Pinpoint the cell where the given text exists, returning its (X, Y) midpoint coordinate. 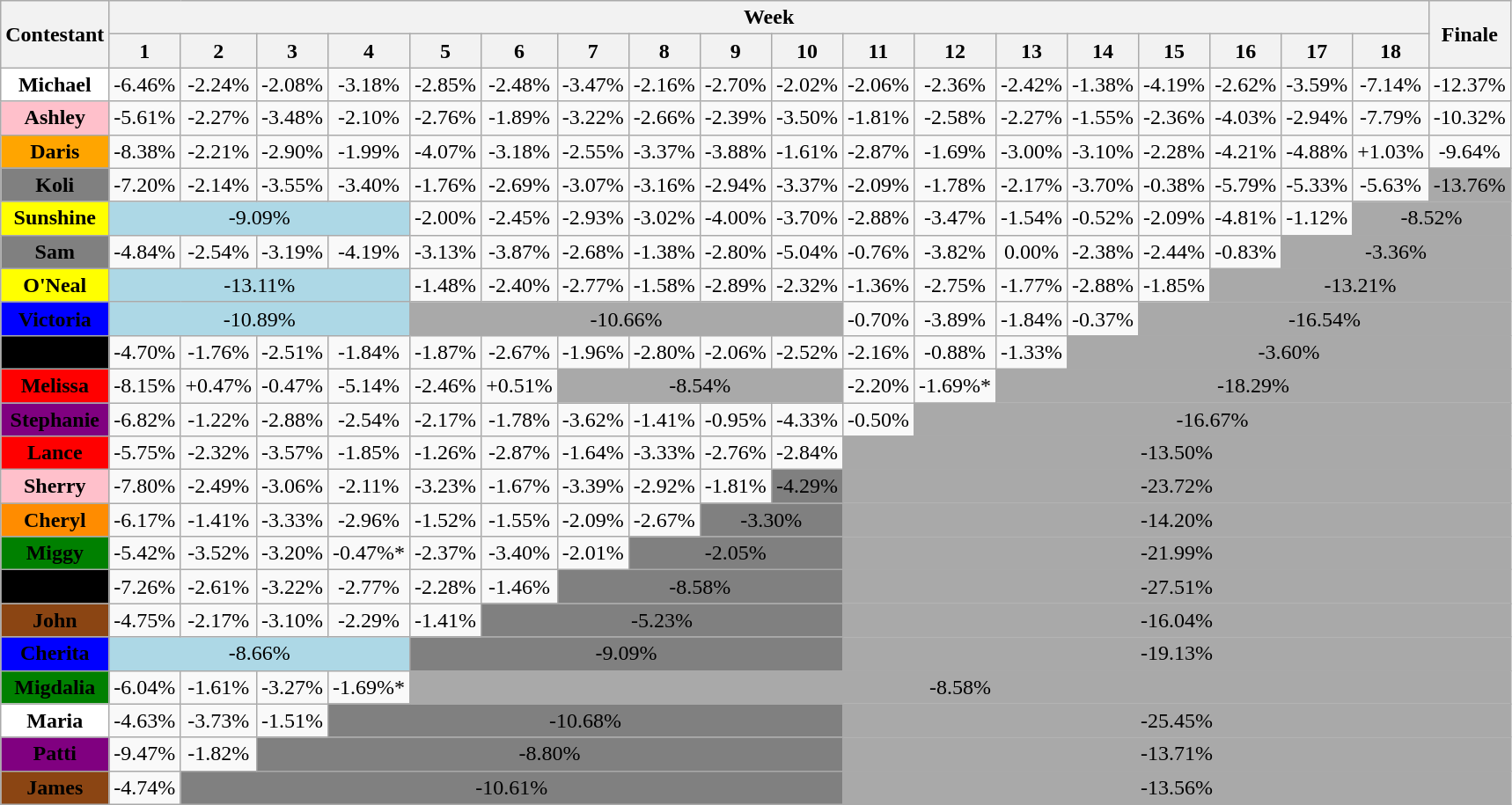
-1.48% (445, 285)
Contestant (55, 34)
-16.67% (1212, 420)
Melissa (55, 385)
-25.45% (1176, 721)
-5.42% (144, 553)
-4.21% (1246, 151)
-16.04% (1176, 620)
-1.64% (593, 453)
Patti (55, 754)
-3.16% (664, 185)
-2.49% (218, 487)
Maria (55, 721)
15 (1174, 51)
Andrea (55, 352)
-10.68% (586, 721)
-23.72% (1176, 487)
-2.55% (593, 151)
Week (769, 18)
-0.95% (736, 420)
-4.63% (144, 721)
-2.51% (292, 352)
-1.54% (1031, 218)
+0.51% (519, 385)
-5.61% (144, 118)
14 (1104, 51)
-2.20% (878, 385)
-2.93% (593, 218)
Finale (1470, 34)
-3.88% (736, 151)
-2.84% (806, 453)
-1.89% (519, 118)
-2.70% (736, 84)
Sunshine (55, 218)
-4.03% (1246, 118)
-1.26% (445, 453)
-0.88% (954, 352)
+1.03% (1391, 151)
7 (593, 51)
-2.45% (519, 218)
-3.30% (771, 520)
-9.47% (144, 754)
-3.06% (292, 487)
-4.84% (144, 252)
Ashley (55, 118)
-13.21% (1361, 285)
-4.70% (144, 352)
-0.83% (1246, 252)
1 (144, 51)
12 (954, 51)
-1.77% (1031, 285)
-2.52% (806, 352)
-2.62% (1246, 84)
Victoria (55, 318)
-8.38% (144, 151)
-3.87% (519, 252)
-2.10% (370, 118)
-2.69% (519, 185)
Sam (55, 252)
-2.66% (664, 118)
-2.05% (736, 553)
-4.75% (144, 620)
-2.02% (806, 84)
5 (445, 51)
-5.75% (144, 453)
-3.07% (593, 185)
-6.46% (144, 84)
-5.23% (662, 620)
6 (519, 51)
18 (1391, 51)
-13.71% (1176, 754)
-8.52% (1432, 218)
-4.33% (806, 420)
-0.50% (878, 420)
0.00% (1031, 252)
-2.92% (664, 487)
-2.46% (445, 385)
-0.47% (292, 385)
-3.19% (292, 252)
-0.37% (1104, 318)
-1.87% (445, 352)
-8.66% (260, 654)
-10.61% (512, 787)
-1.22% (218, 420)
-19.13% (1176, 654)
-1.82% (218, 754)
-5.14% (370, 385)
-1.46% (519, 587)
-5.04% (806, 252)
-6.17% (144, 520)
-9.64% (1470, 151)
17 (1317, 51)
-1.67% (519, 487)
Michael (55, 84)
-3.27% (292, 687)
-3.00% (1031, 151)
-7.26% (144, 587)
-13.56% (1176, 787)
-3.50% (806, 118)
-2.61% (218, 587)
Cherita (55, 654)
-7.20% (144, 185)
Miggy (55, 553)
John (55, 620)
-5.63% (1391, 185)
-0.47%* (370, 553)
-3.82% (954, 252)
-2.14% (218, 185)
-6.04% (144, 687)
-1.12% (1317, 218)
-13.11% (260, 285)
Daris (55, 151)
-2.00% (445, 218)
-3.20% (292, 553)
-27.51% (1176, 587)
-2.29% (370, 620)
Koli (55, 185)
-2.08% (292, 84)
-7.14% (1391, 84)
-8.15% (144, 385)
-0.38% (1174, 185)
9 (736, 51)
-7.79% (1391, 118)
10 (806, 51)
-3.57% (292, 453)
Migdalia (55, 687)
-3.36% (1396, 252)
-2.44% (1174, 252)
-2.42% (1031, 84)
-13.50% (1176, 453)
-2.01% (593, 553)
2 (218, 51)
-7.80% (144, 487)
-3.48% (292, 118)
-10.32% (1470, 118)
-3.60% (1289, 352)
-4.29% (806, 487)
-1.99% (370, 151)
-12.37% (1470, 84)
-2.48% (519, 84)
-2.40% (519, 285)
-3.52% (218, 553)
Stephanie (55, 420)
4 (370, 51)
-5.33% (1317, 185)
-10.89% (260, 318)
-3.62% (593, 420)
-2.75% (954, 285)
-13.76% (1470, 185)
-3.73% (218, 721)
-1.96% (593, 352)
O'Neal (55, 285)
-8.54% (700, 385)
13 (1031, 51)
16 (1246, 51)
-3.23% (445, 487)
11 (878, 51)
-1.33% (1031, 352)
-2.96% (370, 520)
Lance (55, 453)
-3.89% (954, 318)
-3.39% (593, 487)
-2.24% (218, 84)
3 (292, 51)
-6.82% (144, 420)
+0.47% (218, 385)
-1.58% (664, 285)
-0.52% (1104, 218)
-14.20% (1176, 520)
-2.68% (593, 252)
-2.37% (445, 553)
-2.89% (736, 285)
-4.07% (445, 151)
-4.88% (1317, 151)
-8.80% (549, 754)
-1.51% (292, 721)
-2.38% (1104, 252)
-4.00% (736, 218)
Darrell (55, 587)
-1.52% (445, 520)
Cheryl (55, 520)
8 (664, 51)
-3.02% (664, 218)
-3.13% (445, 252)
-2.21% (218, 151)
James (55, 787)
Sherry (55, 487)
-3.55% (292, 185)
-4.74% (144, 787)
-16.54% (1325, 318)
-2.85% (445, 84)
-1.69% (954, 151)
-4.81% (1246, 218)
-3.59% (1317, 84)
-0.70% (878, 318)
-10.66% (627, 318)
-2.58% (954, 118)
-0.76% (878, 252)
-21.99% (1176, 553)
-18.29% (1253, 385)
-2.90% (292, 151)
-2.39% (736, 118)
-1.36% (878, 285)
-2.11% (370, 487)
-5.79% (1246, 185)
